Search for the cell housing the specified text and yield its (X, Y) center coordinate. 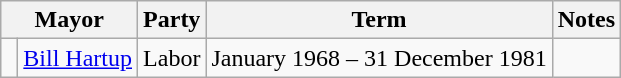
Labor (172, 58)
Bill Hartup (78, 58)
Party (172, 20)
Term (379, 20)
January 1968 – 31 December 1981 (379, 58)
Notes (586, 20)
Mayor (70, 20)
